Detect which cell encompasses the target text, then output its (x, y) center coordinate. 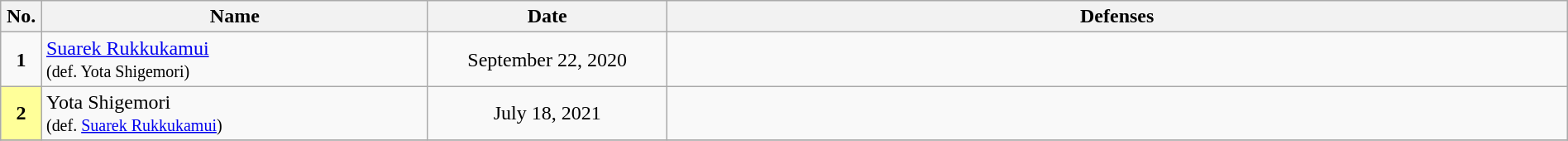
Date (547, 17)
Defenses (1116, 17)
1 (22, 60)
September 22, 2020 (547, 60)
No. (22, 17)
Yota Shigemori (def. Suarek Rukkukamui) (235, 113)
July 18, 2021 (547, 113)
2 (22, 113)
Name (235, 17)
Suarek Rukkukamui (def. Yota Shigemori) (235, 60)
